Output the [X, Y] coordinate of the center of the cell containing the given text.  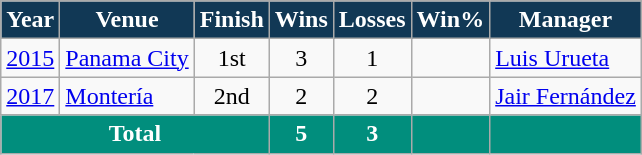
Wins [301, 20]
Finish [232, 20]
Luis Urueta [566, 58]
Jair Fernández [566, 96]
2nd [232, 96]
Total [136, 134]
Losses [372, 20]
2015 [30, 58]
Manager [566, 20]
Win% [450, 20]
Year [30, 20]
5 [301, 134]
1 [372, 58]
Venue [127, 20]
Montería [127, 96]
2017 [30, 96]
1st [232, 58]
Panama City [127, 58]
